From the cell containing the given text, extract its center point as (x, y) coordinate. 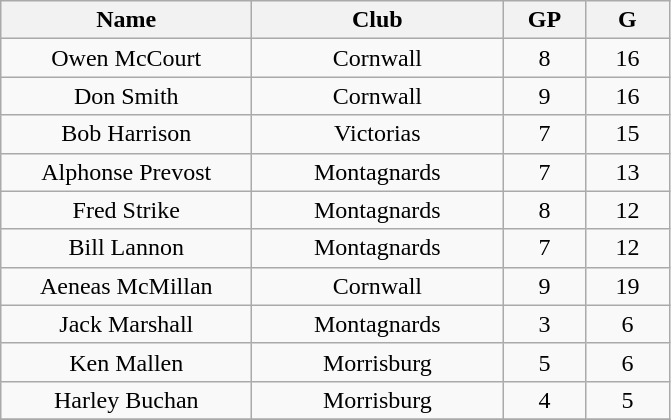
Alphonse Prevost (126, 172)
Jack Marshall (126, 324)
15 (628, 134)
Don Smith (126, 96)
3 (544, 324)
Club (378, 20)
Ken Mallen (126, 362)
Fred Strike (126, 210)
GP (544, 20)
G (628, 20)
Harley Buchan (126, 400)
Bill Lannon (126, 248)
13 (628, 172)
Owen McCourt (126, 58)
Name (126, 20)
Bob Harrison (126, 134)
4 (544, 400)
19 (628, 286)
Aeneas McMillan (126, 286)
Victorias (378, 134)
